Search for the cell housing the specified text and yield its (X, Y) center coordinate. 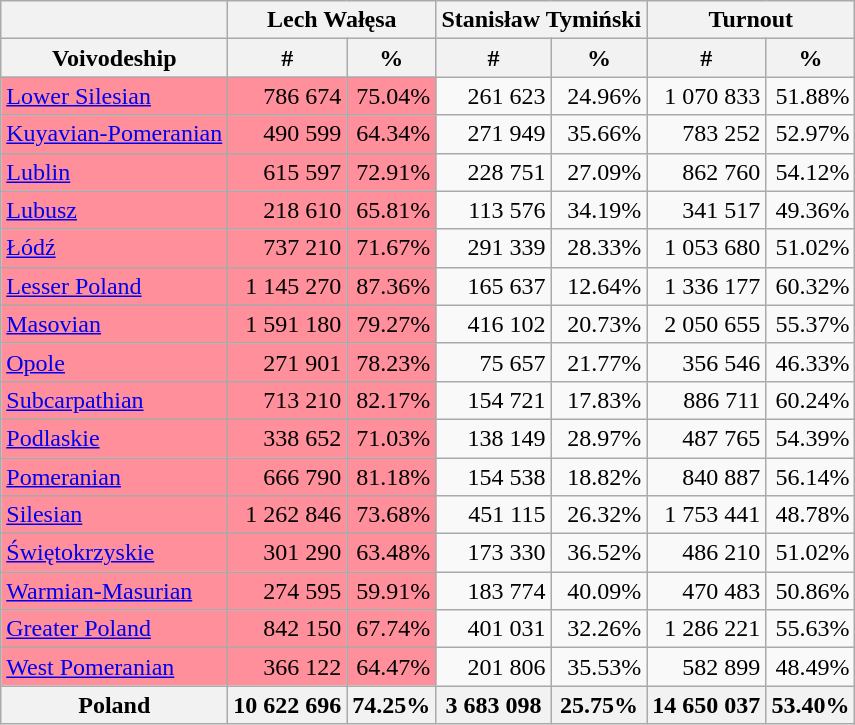
356 546 (706, 362)
786 674 (288, 96)
165 637 (494, 286)
53.40% (810, 705)
666 790 (288, 477)
46.33% (810, 362)
82.17% (392, 400)
63.48% (392, 553)
783 252 (706, 134)
75 657 (494, 362)
67.74% (392, 629)
14 650 037 (706, 705)
55.63% (810, 629)
35.66% (599, 134)
52.97% (810, 134)
Turnout (751, 20)
Łódź (114, 248)
1 053 680 (706, 248)
301 290 (288, 553)
Masovian (114, 324)
71.67% (392, 248)
59.91% (392, 591)
Lech Wałęsa (332, 20)
842 150 (288, 629)
486 210 (706, 553)
470 483 (706, 591)
173 330 (494, 553)
71.03% (392, 438)
78.23% (392, 362)
416 102 (494, 324)
2 050 655 (706, 324)
338 652 (288, 438)
274 595 (288, 591)
Opole (114, 362)
Greater Poland (114, 629)
3 683 098 (494, 705)
Podlaskie (114, 438)
74.25% (392, 705)
49.36% (810, 210)
1 591 180 (288, 324)
60.24% (810, 400)
490 599 (288, 134)
Poland (114, 705)
25.75% (599, 705)
40.09% (599, 591)
32.26% (599, 629)
55.37% (810, 324)
87.36% (392, 286)
366 122 (288, 667)
1 286 221 (706, 629)
75.04% (392, 96)
17.83% (599, 400)
18.82% (599, 477)
Warmian-Masurian (114, 591)
886 711 (706, 400)
36.52% (599, 553)
271 949 (494, 134)
Lesser Poland (114, 286)
154 538 (494, 477)
401 031 (494, 629)
Lower Silesian (114, 96)
21.77% (599, 362)
54.39% (810, 438)
201 806 (494, 667)
12.64% (599, 286)
48.78% (810, 515)
24.96% (599, 96)
28.33% (599, 248)
64.34% (392, 134)
1 070 833 (706, 96)
615 597 (288, 172)
1 145 270 (288, 286)
261 623 (494, 96)
Voivodeship (114, 58)
138 149 (494, 438)
73.68% (392, 515)
737 210 (288, 248)
451 115 (494, 515)
54.12% (810, 172)
56.14% (810, 477)
1 262 846 (288, 515)
10 622 696 (288, 705)
Subcarpathian (114, 400)
60.32% (810, 286)
113 576 (494, 210)
26.32% (599, 515)
582 899 (706, 667)
487 765 (706, 438)
218 610 (288, 210)
72.91% (392, 172)
51.88% (810, 96)
27.09% (599, 172)
Pomeranian (114, 477)
713 210 (288, 400)
154 721 (494, 400)
291 339 (494, 248)
Lublin (114, 172)
1 753 441 (706, 515)
64.47% (392, 667)
183 774 (494, 591)
Lubusz (114, 210)
271 901 (288, 362)
65.81% (392, 210)
341 517 (706, 210)
20.73% (599, 324)
228 751 (494, 172)
50.86% (810, 591)
West Pomeranian (114, 667)
1 336 177 (706, 286)
34.19% (599, 210)
862 760 (706, 172)
28.97% (599, 438)
48.49% (810, 667)
Świętokrzyskie (114, 553)
840 887 (706, 477)
Silesian (114, 515)
35.53% (599, 667)
81.18% (392, 477)
Kuyavian-Pomeranian (114, 134)
79.27% (392, 324)
Stanisław Tymiński (542, 20)
